Capture the cell that displays the provided text and extract its [X, Y] central coordinate. 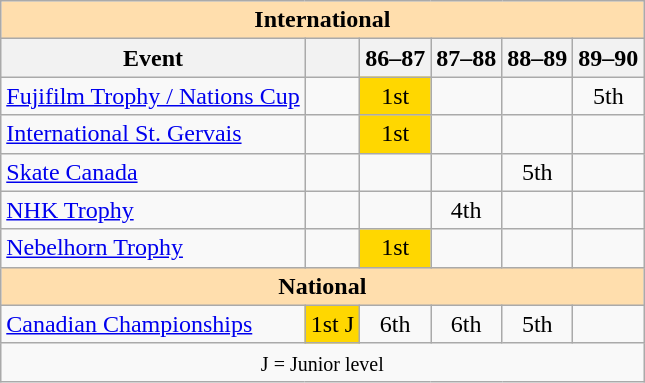
86–87 [396, 58]
International St. Gervais [153, 134]
National [322, 286]
89–90 [608, 58]
4th [466, 210]
Canadian Championships [153, 324]
87–88 [466, 58]
1st J [332, 324]
J = Junior level [322, 362]
NHK Trophy [153, 210]
Skate Canada [153, 172]
Fujifilm Trophy / Nations Cup [153, 96]
Nebelhorn Trophy [153, 248]
Event [153, 58]
88–89 [538, 58]
International [322, 20]
